From the cell containing the given text, extract its center point as (x, y) coordinate. 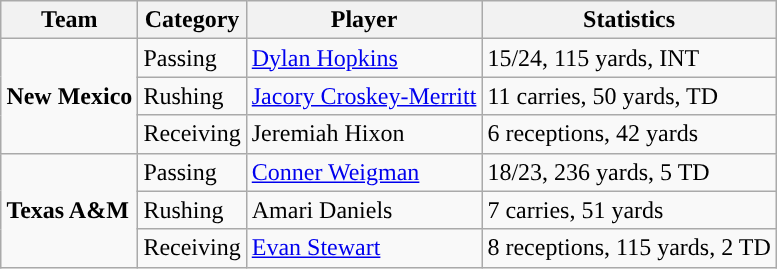
Dylan Hopkins (364, 58)
Player (364, 20)
Jeremiah Hixon (364, 134)
7 carries, 51 yards (629, 210)
8 receptions, 115 yards, 2 TD (629, 248)
Amari Daniels (364, 210)
Category (192, 20)
Texas A&M (70, 210)
New Mexico (70, 96)
Conner Weigman (364, 172)
Evan Stewart (364, 248)
15/24, 115 yards, INT (629, 58)
Jacory Croskey-Merritt (364, 96)
6 receptions, 42 yards (629, 134)
Team (70, 20)
18/23, 236 yards, 5 TD (629, 172)
11 carries, 50 yards, TD (629, 96)
Statistics (629, 20)
